Identify which cell holds the provided text, then report its (x, y) central coordinate. 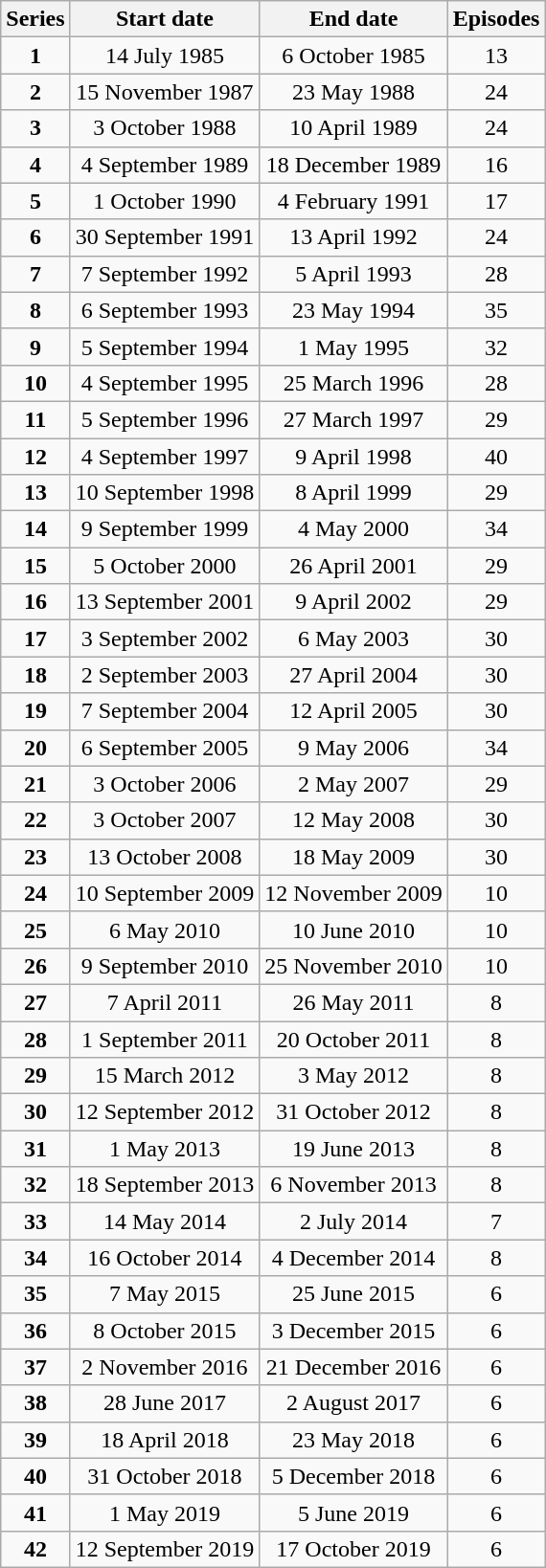
1 (35, 56)
10 September 2009 (165, 893)
8 October 2015 (165, 1331)
End date (353, 19)
25 November 2010 (353, 966)
3 (35, 128)
12 September 2019 (165, 1549)
10 June 2010 (353, 930)
Episodes (496, 19)
5 December 2018 (353, 1476)
2 May 2007 (353, 784)
26 April 2001 (353, 566)
20 (35, 748)
18 April 2018 (165, 1440)
1 May 1995 (353, 347)
7 May 2015 (165, 1294)
14 July 1985 (165, 56)
23 May 2018 (353, 1440)
18 September 2013 (165, 1185)
41 (35, 1512)
3 May 2012 (353, 1076)
18 December 1989 (353, 165)
1 May 2013 (165, 1149)
31 (35, 1149)
12 September 2012 (165, 1112)
12 April 2005 (353, 711)
27 (35, 1002)
21 December 2016 (353, 1367)
19 June 2013 (353, 1149)
2 July 2014 (353, 1221)
17 October 2019 (353, 1549)
23 May 1994 (353, 310)
23 (35, 857)
12 May 2008 (353, 820)
9 (35, 347)
20 October 2011 (353, 1039)
4 September 1995 (165, 383)
3 October 2007 (165, 820)
36 (35, 1331)
7 September 2004 (165, 711)
7 April 2011 (165, 1002)
5 September 1994 (165, 347)
4 September 1997 (165, 457)
16 October 2014 (165, 1258)
6 September 1993 (165, 310)
33 (35, 1221)
15 November 1987 (165, 92)
11 (35, 419)
1 October 1990 (165, 201)
2 September 2003 (165, 675)
5 October 2000 (165, 566)
8 April 1999 (353, 493)
4 February 1991 (353, 201)
9 September 2010 (165, 966)
31 October 2012 (353, 1112)
1 May 2019 (165, 1512)
25 March 1996 (353, 383)
5 September 1996 (165, 419)
12 (35, 457)
6 November 2013 (353, 1185)
13 September 2001 (165, 602)
26 (35, 966)
14 (35, 529)
10 September 1998 (165, 493)
12 November 2009 (353, 893)
Series (35, 19)
5 June 2019 (353, 1512)
6 September 2005 (165, 748)
2 November 2016 (165, 1367)
31 October 2018 (165, 1476)
9 April 1998 (353, 457)
6 October 1985 (353, 56)
38 (35, 1403)
23 May 1988 (353, 92)
9 May 2006 (353, 748)
27 April 2004 (353, 675)
14 May 2014 (165, 1221)
15 (35, 566)
27 March 1997 (353, 419)
37 (35, 1367)
2 (35, 92)
9 April 2002 (353, 602)
18 May 2009 (353, 857)
3 September 2002 (165, 638)
4 May 2000 (353, 529)
13 April 1992 (353, 237)
Start date (165, 19)
25 (35, 930)
5 April 1993 (353, 274)
6 May 2003 (353, 638)
30 September 1991 (165, 237)
10 April 1989 (353, 128)
18 (35, 675)
19 (35, 711)
5 (35, 201)
15 March 2012 (165, 1076)
26 May 2011 (353, 1002)
4 September 1989 (165, 165)
21 (35, 784)
25 June 2015 (353, 1294)
4 (35, 165)
42 (35, 1549)
3 October 2006 (165, 784)
39 (35, 1440)
13 October 2008 (165, 857)
9 September 1999 (165, 529)
1 September 2011 (165, 1039)
7 September 1992 (165, 274)
4 December 2014 (353, 1258)
2 August 2017 (353, 1403)
6 May 2010 (165, 930)
22 (35, 820)
3 December 2015 (353, 1331)
28 June 2017 (165, 1403)
3 October 1988 (165, 128)
